Locate the cell with the specified text and output its [x, y] center coordinate. 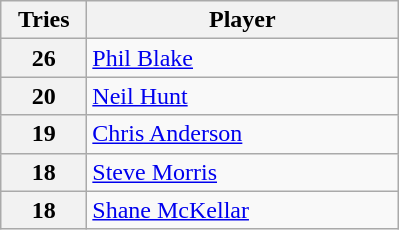
Neil Hunt [242, 96]
Tries [44, 20]
Chris Anderson [242, 134]
Phil Blake [242, 58]
20 [44, 96]
26 [44, 58]
Player [242, 20]
19 [44, 134]
Steve Morris [242, 172]
Shane McKellar [242, 210]
